Determine the [X, Y] coordinate at the center of the cell enclosing the given text.  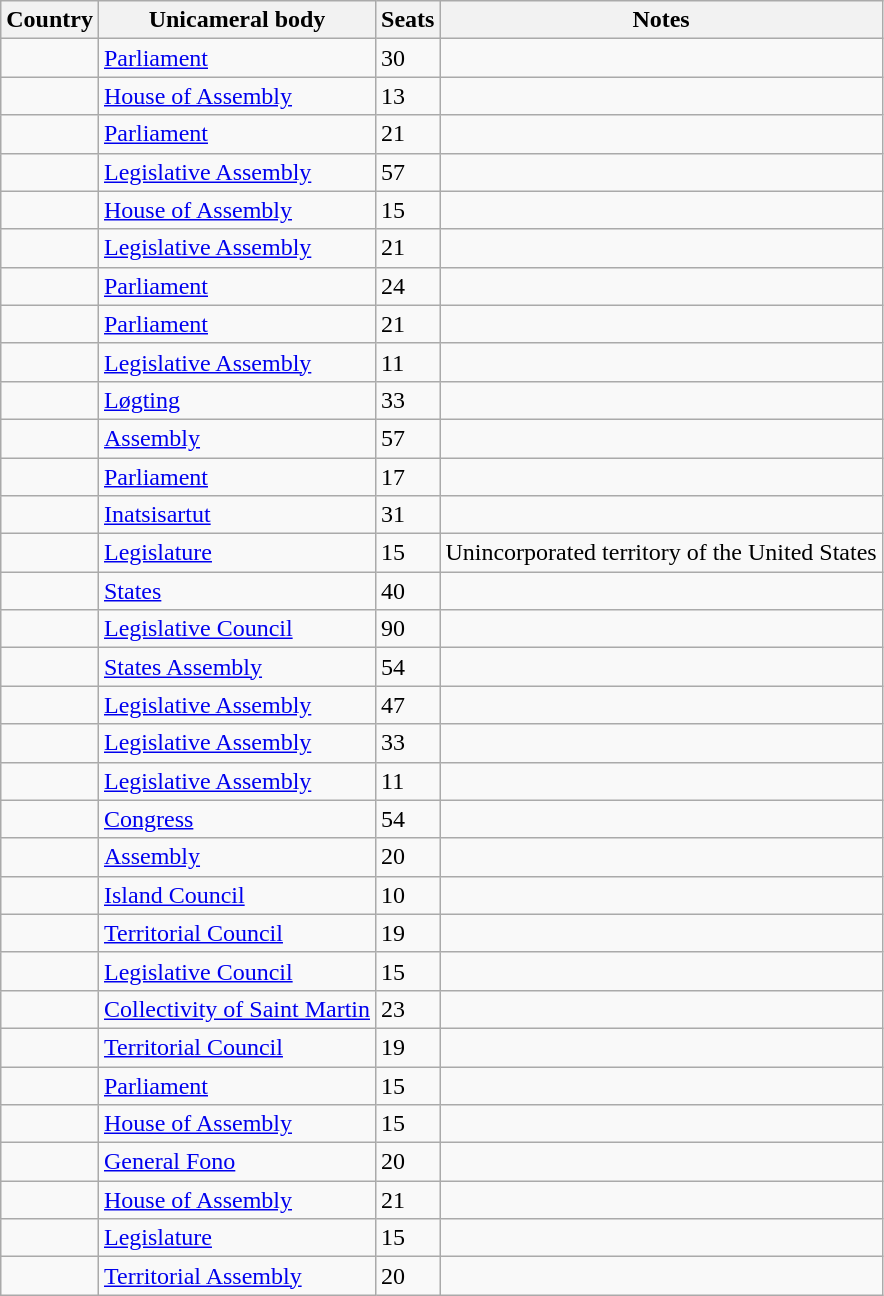
10 [408, 895]
47 [408, 705]
Island Council [236, 895]
Unincorporated territory of the United States [661, 553]
States Assembly [236, 667]
General Fono [236, 1162]
Inatsisartut [236, 515]
Collectivity of Saint Martin [236, 1009]
17 [408, 477]
31 [408, 515]
Løgting [236, 400]
Country [50, 20]
90 [408, 629]
States [236, 591]
Seats [408, 20]
13 [408, 96]
Congress [236, 819]
40 [408, 591]
Unicameral body [236, 20]
Territorial Assembly [236, 1276]
24 [408, 286]
Notes [661, 20]
30 [408, 58]
23 [408, 1009]
